Locate the cell with the specified text and output its [x, y] center coordinate. 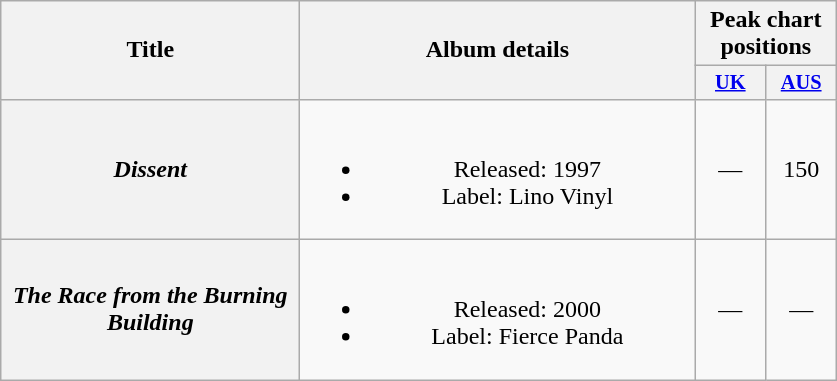
Title [150, 50]
Peak chartpositions [766, 34]
Released: 2000Label: Fierce Panda [498, 310]
The Race from the Burning Building [150, 310]
Dissent [150, 169]
Released: 1997Label: Lino Vinyl [498, 169]
150 [802, 169]
AUS [802, 83]
UK [730, 83]
Album details [498, 50]
